Return the [x, y] coordinate for the center point of the cell that contains the specified text.  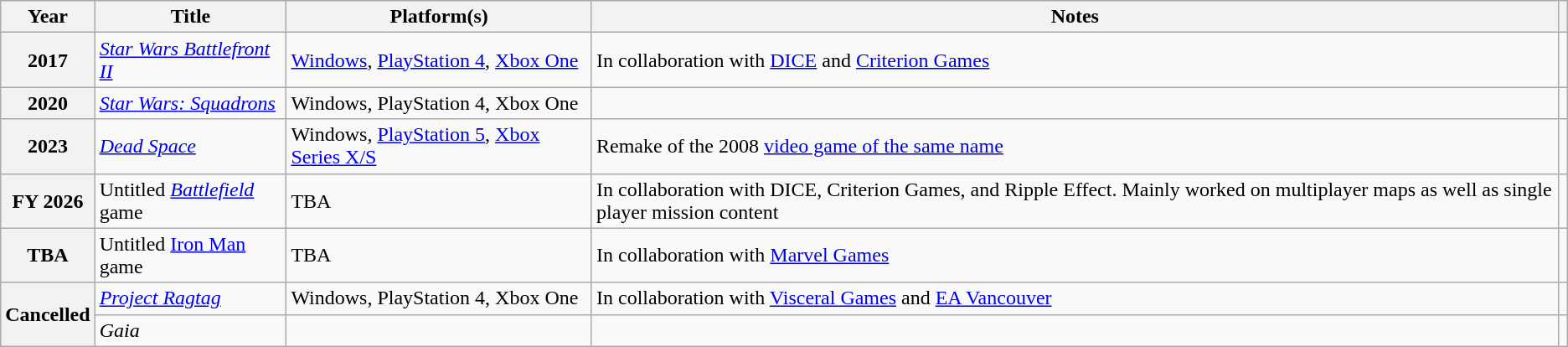
Notes [1075, 17]
Project Ragtag [191, 298]
2017 [48, 60]
Star Wars: Squadrons [191, 103]
In collaboration with DICE, Criterion Games, and Ripple Effect. Mainly worked on multiplayer maps as well as single player mission content [1075, 201]
Year [48, 17]
FY 2026 [48, 201]
Cancelled [48, 314]
Gaia [191, 330]
Untitled Battlefield game [191, 201]
In collaboration with Visceral Games and EA Vancouver [1075, 298]
Untitled Iron Man game [191, 255]
2020 [48, 103]
Dead Space [191, 146]
Platform(s) [439, 17]
Remake of the 2008 video game of the same name [1075, 146]
In collaboration with DICE and Criterion Games [1075, 60]
Title [191, 17]
In collaboration with Marvel Games [1075, 255]
Windows, PlayStation 5, Xbox Series X/S [439, 146]
Star Wars Battlefront II [191, 60]
2023 [48, 146]
